Extract the [X, Y] coordinate from the center of the cell holding the provided text.  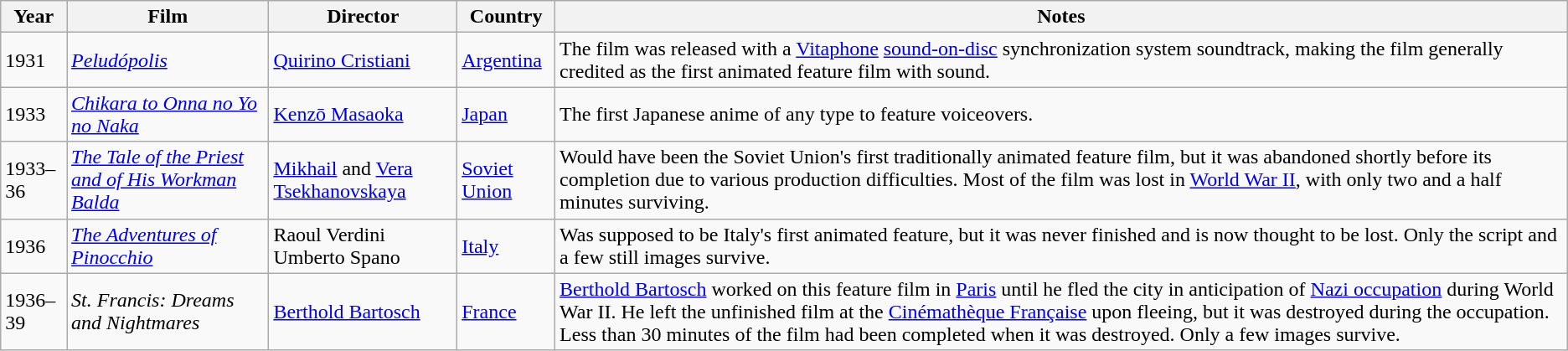
1933–36 [34, 180]
Kenzō Masaoka [364, 114]
Italy [506, 246]
Chikara to Onna no Yo no Naka [168, 114]
1936–39 [34, 312]
1936 [34, 246]
Notes [1062, 17]
Film [168, 17]
1931 [34, 60]
Argentina [506, 60]
Raoul VerdiniUmberto Spano [364, 246]
France [506, 312]
Japan [506, 114]
Soviet Union [506, 180]
The first Japanese anime of any type to feature voiceovers. [1062, 114]
Berthold Bartosch [364, 312]
Country [506, 17]
Peludópolis [168, 60]
1933 [34, 114]
Year [34, 17]
The Tale of the Priest and of His Workman Balda [168, 180]
St. Francis: Dreams and Nightmares [168, 312]
Quirino Cristiani [364, 60]
Director [364, 17]
Mikhail and Vera Tsekhanovskaya [364, 180]
The Adventures of Pinocchio [168, 246]
